Search for the cell housing the specified text and yield its [X, Y] center coordinate. 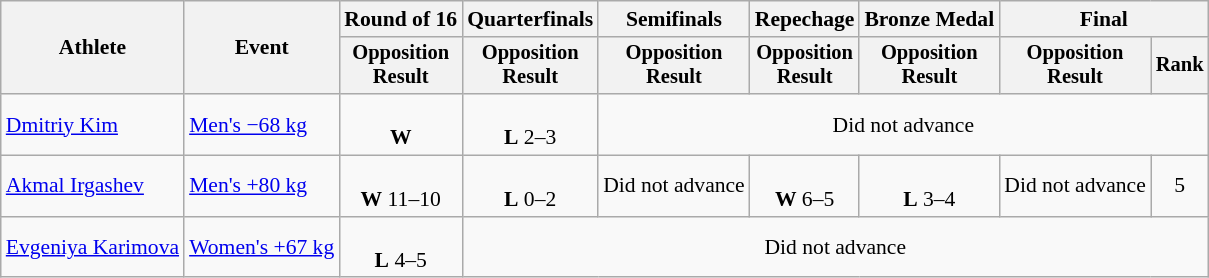
Athlete [92, 48]
5 [1180, 186]
Women's +67 kg [262, 248]
Akmal Irgashev [92, 186]
Event [262, 48]
Dmitriy Kim [92, 124]
L 2–3 [530, 124]
Final [1104, 19]
Evgeniya Karimova [92, 248]
L 4–5 [400, 248]
L 3–4 [929, 186]
Bronze Medal [929, 19]
Repechage [805, 19]
W [400, 124]
Semifinals [674, 19]
Men's +80 kg [262, 186]
Men's −68 kg [262, 124]
W 6–5 [805, 186]
Rank [1180, 66]
Round of 16 [400, 19]
L 0–2 [530, 186]
W 11–10 [400, 186]
Quarterfinals [530, 19]
